Return (x, y) of the center of cell containing provided text 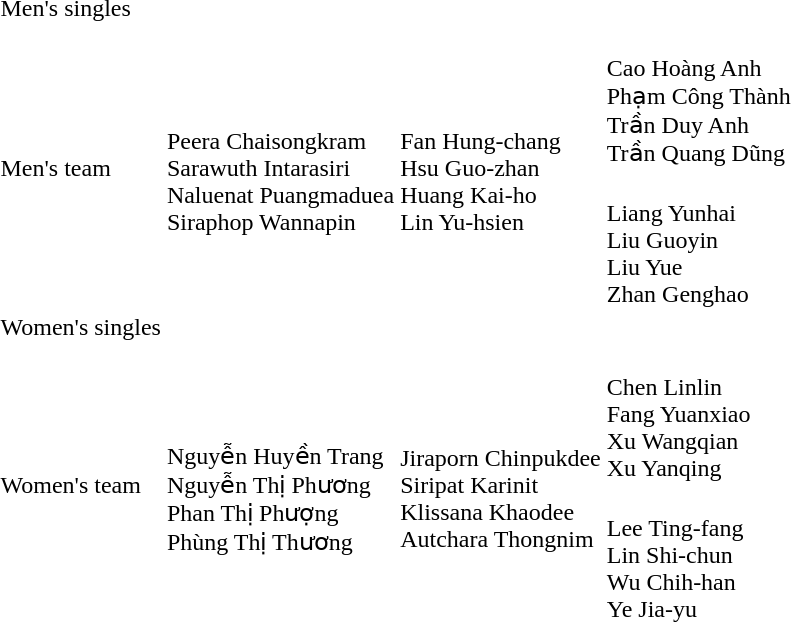
Peera ChaisongkramSarawuth IntarasiriNaluenat PuangmadueaSiraphop Wannapin (280, 168)
Fan Hung-changHsu Guo-zhanHuang Kai-hoLin Yu-hsien (501, 168)
